Extract the [X, Y] coordinate from the center of the cell holding the provided text.  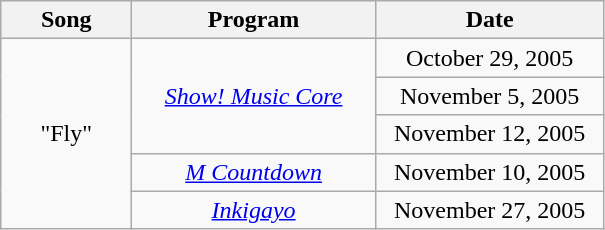
Program [254, 20]
November 5, 2005 [490, 96]
Date [490, 20]
"Fly" [66, 134]
October 29, 2005 [490, 58]
November 10, 2005 [490, 172]
November 12, 2005 [490, 134]
Show! Music Core [254, 96]
Inkigayo [254, 210]
M Countdown [254, 172]
Song [66, 20]
November 27, 2005 [490, 210]
